Locate the cell with the specified text and output its (X, Y) center coordinate. 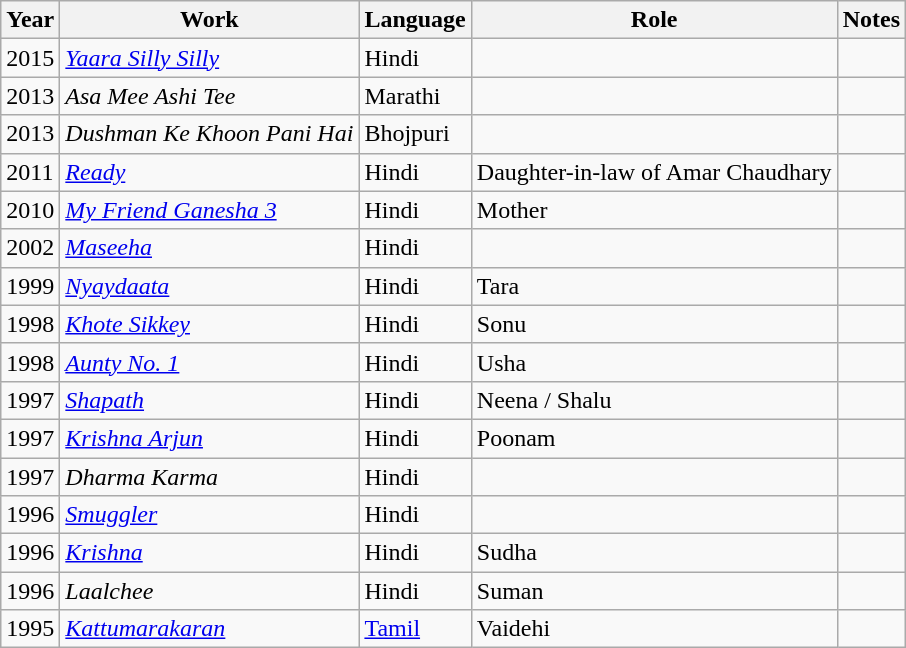
Smuggler (210, 515)
1999 (30, 286)
Sonu (654, 324)
Poonam (654, 438)
My Friend Ganesha 3 (210, 210)
Neena / Shalu (654, 400)
Asa Mee Ashi Tee (210, 96)
Dushman Ke Khoon Pani Hai (210, 134)
Usha (654, 362)
Ready (210, 172)
Yaara Silly Silly (210, 58)
2011 (30, 172)
Maseeha (210, 248)
Sudha (654, 553)
Krishna Arjun (210, 438)
Khote Sikkey (210, 324)
Tamil (415, 629)
2002 (30, 248)
Bhojpuri (415, 134)
Laalchee (210, 591)
Language (415, 20)
1995 (30, 629)
Suman (654, 591)
2010 (30, 210)
Aunty No. 1 (210, 362)
Dharma Karma (210, 477)
Mother (654, 210)
Kattumarakaran (210, 629)
Nyaydaata (210, 286)
Vaidehi (654, 629)
Krishna (210, 553)
Role (654, 20)
Daughter-in-law of Amar Chaudhary (654, 172)
Year (30, 20)
Tara (654, 286)
Work (210, 20)
Notes (871, 20)
2015 (30, 58)
Marathi (415, 96)
Shapath (210, 400)
